Find where the given text appears and provide that cell's center as [X, Y] coordinate. 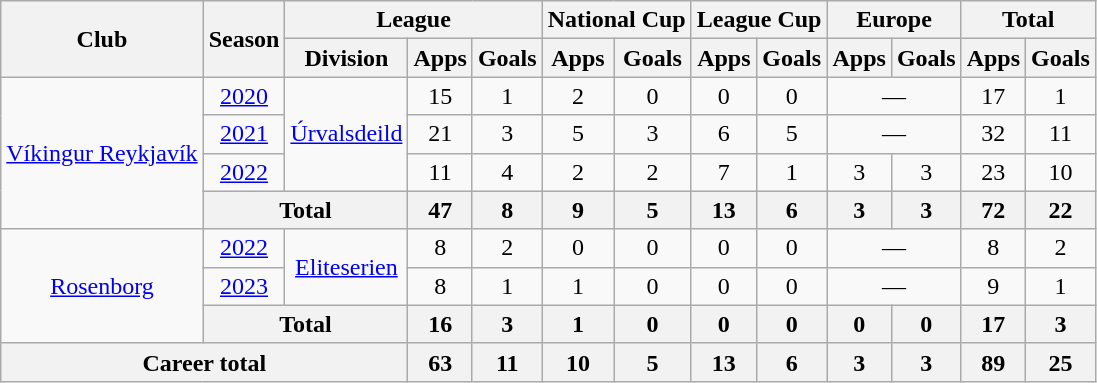
32 [993, 134]
League [414, 20]
25 [1061, 362]
2020 [244, 96]
Europe [894, 20]
Club [102, 39]
47 [440, 210]
16 [440, 324]
63 [440, 362]
Úrvalsdeild [346, 134]
4 [507, 172]
89 [993, 362]
Eliteserien [346, 267]
League Cup [759, 20]
22 [1061, 210]
Víkingur Reykjavík [102, 153]
National Cup [616, 20]
7 [724, 172]
2023 [244, 286]
Season [244, 39]
21 [440, 134]
2021 [244, 134]
72 [993, 210]
Division [346, 58]
Career total [204, 362]
15 [440, 96]
23 [993, 172]
Rosenborg [102, 286]
